Determine the [x, y] coordinate at the center of the cell enclosing the given text.  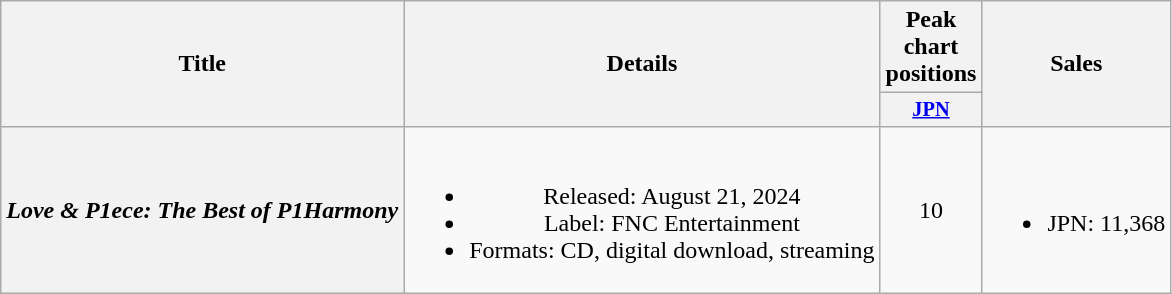
Title [202, 64]
JPN [931, 110]
Details [642, 64]
JPN: 11,368 [1076, 210]
10 [931, 210]
Released: August 21, 2024Label: FNC EntertainmentFormats: CD, digital download, streaming [642, 210]
Love & P1ece: The Best of P1Harmony [202, 210]
Peak chart positions [931, 47]
Sales [1076, 64]
